Capture the cell that displays the provided text and extract its [x, y] central coordinate. 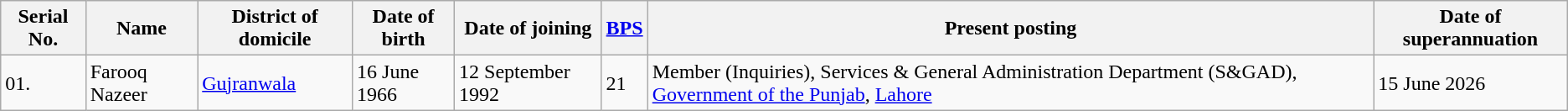
BPS [625, 29]
Present posting [1010, 29]
Date of superannuation [1471, 29]
Date of joining [529, 29]
Member (Inquiries), Services & General Administration Department (S&GAD), Government of the Punjab, Lahore [1010, 82]
Date of birth [404, 29]
Gujranwala [275, 82]
16 June 1966 [404, 82]
Farooq Nazeer [142, 82]
21 [625, 82]
Serial No. [44, 29]
12 September 1992 [529, 82]
15 June 2026 [1471, 82]
Name [142, 29]
01. [44, 82]
District of domicile [275, 29]
